Scan for the cell matching the given text and deliver its [x, y] coordinate at center. 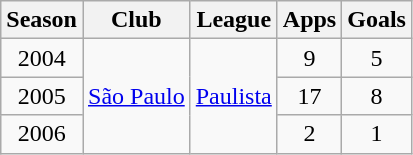
Season [42, 20]
League [234, 20]
São Paulo [136, 96]
Club [136, 20]
2004 [42, 58]
Paulista [234, 96]
2005 [42, 96]
1 [377, 134]
5 [377, 58]
9 [309, 58]
2 [309, 134]
17 [309, 96]
Goals [377, 20]
Apps [309, 20]
8 [377, 96]
2006 [42, 134]
